Search for the cell housing the specified text and yield its (X, Y) center coordinate. 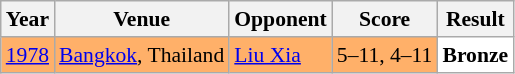
Result (475, 19)
Liu Xia (280, 55)
Opponent (280, 19)
1978 (28, 55)
Venue (142, 19)
Bangkok, Thailand (142, 55)
5–11, 4–11 (385, 55)
Year (28, 19)
Bronze (475, 55)
Score (385, 19)
